For the text-containing cell, return its midpoint in (x, y) coordinate format. 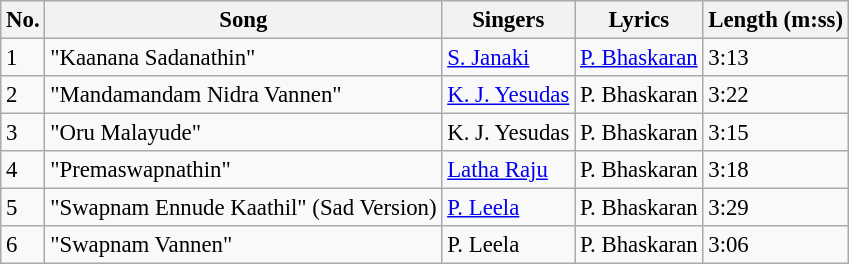
Latha Raju (508, 170)
3:13 (776, 58)
Singers (508, 20)
2 (23, 95)
3:22 (776, 95)
"Kaanana Sadanathin" (244, 58)
1 (23, 58)
3:29 (776, 208)
3 (23, 133)
"Premaswapnathin" (244, 170)
No. (23, 20)
3:18 (776, 170)
"Swapnam Vannen" (244, 245)
"Swapnam Ennude Kaathil" (Sad Version) (244, 208)
"Oru Malayude" (244, 133)
3:15 (776, 133)
4 (23, 170)
3:06 (776, 245)
Lyrics (639, 20)
6 (23, 245)
"Mandamandam Nidra Vannen" (244, 95)
Length (m:ss) (776, 20)
5 (23, 208)
S. Janaki (508, 58)
Song (244, 20)
